Identify which cell holds the provided text, then report its (x, y) central coordinate. 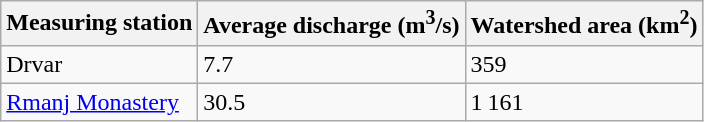
Measuring station (100, 24)
1 161 (584, 102)
Rmanj Monastery (100, 102)
30.5 (332, 102)
Average discharge (m3/s) (332, 24)
7.7 (332, 64)
Drvar (100, 64)
Watershed area (km2) (584, 24)
359 (584, 64)
